Find where the given text appears and provide that cell's center as (x, y) coordinate. 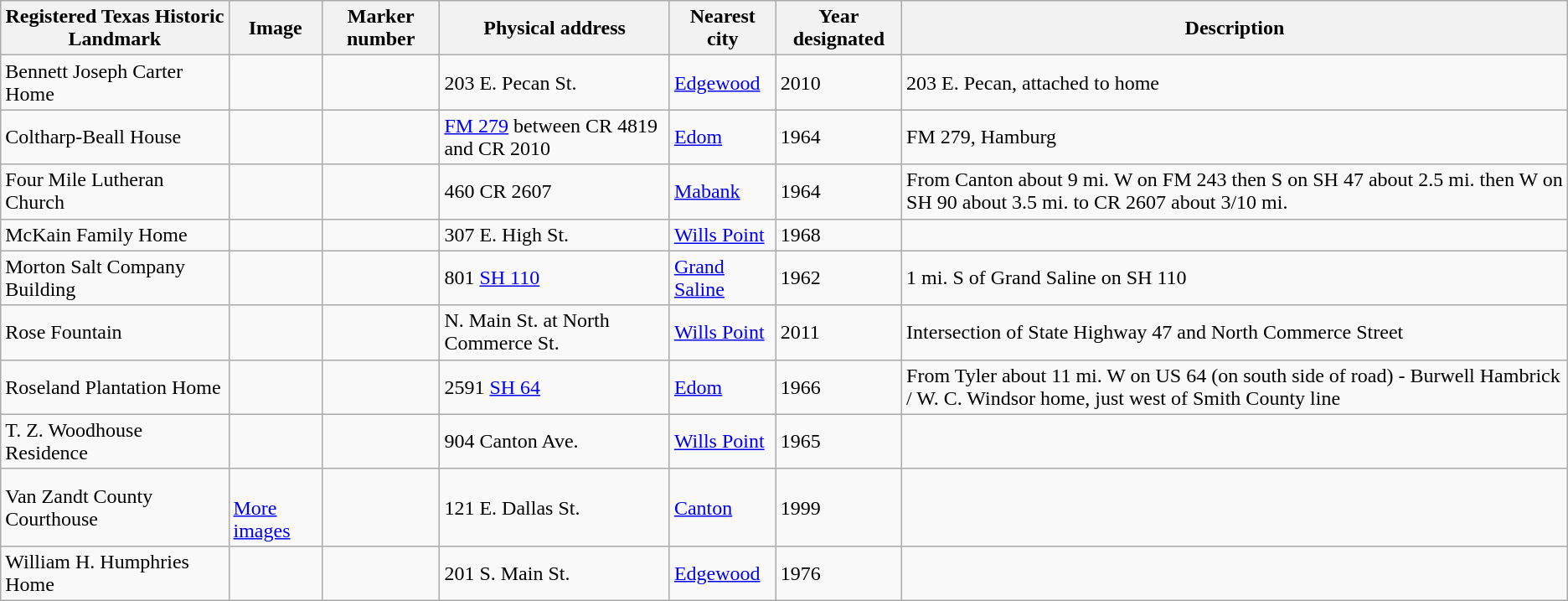
Canton (722, 507)
307 E. High St. (554, 235)
1966 (838, 387)
2010 (838, 82)
More images (276, 507)
201 S. Main St. (554, 573)
Intersection of State Highway 47 and North Commerce Street (1235, 332)
Morton Salt Company Building (115, 278)
Marker number (381, 28)
1962 (838, 278)
N. Main St. at North Commerce St. (554, 332)
Bennett Joseph Carter Home (115, 82)
FM 279 between CR 4819 and CR 2010 (554, 137)
2591 SH 64 (554, 387)
From Tyler about 11 mi. W on US 64 (on south side of road) - Burwell Hambrick / W. C. Windsor home, just west of Smith County line (1235, 387)
Year designated (838, 28)
FM 279, Hamburg (1235, 137)
From Canton about 9 mi. W on FM 243 then S on SH 47 about 2.5 mi. then W on SH 90 about 3.5 mi. to CR 2607 about 3/10 mi. (1235, 191)
Registered Texas Historic Landmark (115, 28)
1976 (838, 573)
904 Canton Ave. (554, 441)
Rose Fountain (115, 332)
Description (1235, 28)
Image (276, 28)
McKain Family Home (115, 235)
T. Z. Woodhouse Residence (115, 441)
121 E. Dallas St. (554, 507)
1968 (838, 235)
William H. Humphries Home (115, 573)
Mabank (722, 191)
Nearest city (722, 28)
Roseland Plantation Home (115, 387)
Four Mile Lutheran Church (115, 191)
1999 (838, 507)
460 CR 2607 (554, 191)
1965 (838, 441)
Grand Saline (722, 278)
203 E. Pecan St. (554, 82)
1 mi. S of Grand Saline on SH 110 (1235, 278)
Coltharp-Beall House (115, 137)
Van Zandt County Courthouse (115, 507)
2011 (838, 332)
801 SH 110 (554, 278)
Physical address (554, 28)
203 E. Pecan, attached to home (1235, 82)
